Find where the given text appears and provide that cell's center as [x, y] coordinate. 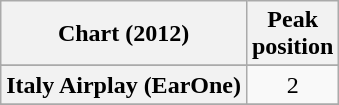
Chart (2012) [124, 34]
2 [292, 85]
Peakposition [292, 34]
Italy Airplay (EarOne) [124, 85]
